Locate the cell with the specified text and output its [x, y] center coordinate. 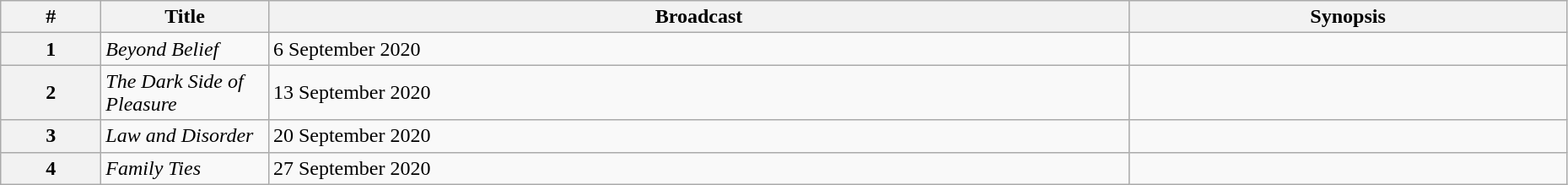
1 [51, 49]
# [51, 17]
Broadcast [698, 17]
Beyond Belief [186, 49]
27 September 2020 [698, 168]
The Dark Side of Pleasure [186, 93]
13 September 2020 [698, 93]
6 September 2020 [698, 49]
Title [186, 17]
2 [51, 93]
3 [51, 136]
4 [51, 168]
Synopsis [1348, 17]
20 September 2020 [698, 136]
Law and Disorder [186, 136]
Family Ties [186, 168]
